For the text-containing cell, return its midpoint in [x, y] coordinate format. 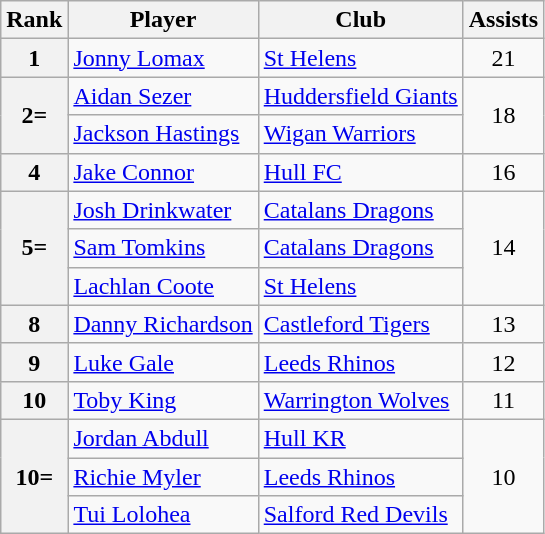
Sam Tomkins [163, 248]
Aidan Sezer [163, 96]
Jackson Hastings [163, 134]
11 [503, 400]
1 [34, 58]
Lachlan Coote [163, 286]
Danny Richardson [163, 324]
21 [503, 58]
Luke Gale [163, 362]
Huddersfield Giants [360, 96]
Salford Red Devils [360, 515]
Hull KR [360, 438]
Castleford Tigers [360, 324]
18 [503, 115]
5= [34, 248]
Jake Connor [163, 172]
16 [503, 172]
Tui Lolohea [163, 515]
13 [503, 324]
12 [503, 362]
Rank [34, 20]
9 [34, 362]
2= [34, 115]
Wigan Warriors [360, 134]
Assists [503, 20]
Hull FC [360, 172]
Club [360, 20]
Josh Drinkwater [163, 210]
4 [34, 172]
Warrington Wolves [360, 400]
Richie Myler [163, 477]
8 [34, 324]
10= [34, 476]
Jordan Abdull [163, 438]
Player [163, 20]
14 [503, 248]
Jonny Lomax [163, 58]
Toby King [163, 400]
